Search for the cell housing the specified text and yield its (x, y) center coordinate. 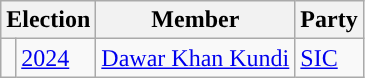
2024 (56, 58)
Party (329, 20)
Member (196, 20)
SIC (329, 58)
Election (48, 20)
Dawar Khan Kundi (196, 58)
